From the cell containing the given text, extract its center point as (x, y) coordinate. 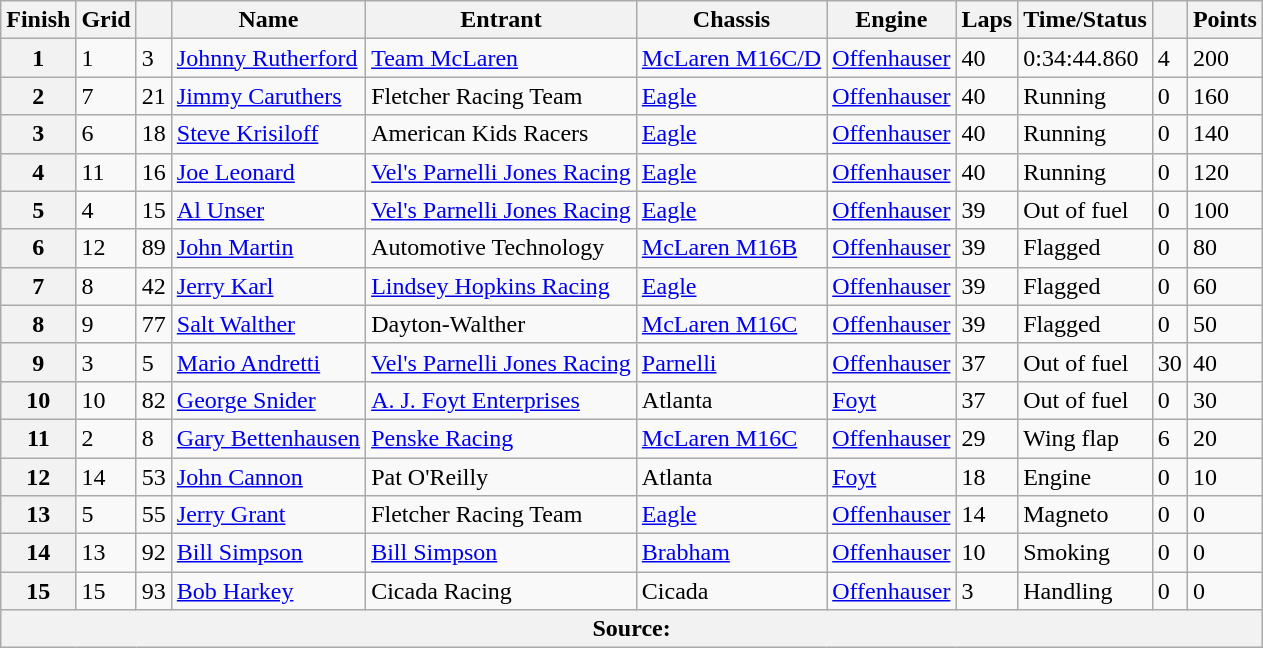
John Cannon (268, 477)
100 (1224, 210)
82 (154, 400)
Lindsey Hopkins Racing (502, 286)
McLaren M16C/D (731, 58)
Time/Status (1086, 20)
Magneto (1086, 515)
77 (154, 324)
Automotive Technology (502, 248)
Brabham (731, 553)
20 (1224, 438)
21 (154, 96)
Gary Bettenhausen (268, 438)
Pat O'Reilly (502, 477)
Bob Harkey (268, 591)
Finish (38, 20)
Parnelli (731, 362)
93 (154, 591)
Grid (106, 20)
Handling (1086, 591)
Laps (987, 20)
120 (1224, 172)
50 (1224, 324)
McLaren M16B (731, 248)
Entrant (502, 20)
29 (987, 438)
Jimmy Caruthers (268, 96)
Name (268, 20)
Penske Racing (502, 438)
Chassis (731, 20)
Jerry Grant (268, 515)
140 (1224, 134)
89 (154, 248)
A. J. Foyt Enterprises (502, 400)
American Kids Racers (502, 134)
92 (154, 553)
Cicada (731, 591)
Al Unser (268, 210)
53 (154, 477)
Joe Leonard (268, 172)
Johnny Rutherford (268, 58)
Points (1224, 20)
Steve Krisiloff (268, 134)
0:34:44.860 (1086, 58)
Jerry Karl (268, 286)
John Martin (268, 248)
16 (154, 172)
42 (154, 286)
Cicada Racing (502, 591)
Source: (632, 629)
Salt Walther (268, 324)
60 (1224, 286)
80 (1224, 248)
Mario Andretti (268, 362)
Wing flap (1086, 438)
George Snider (268, 400)
Dayton-Walther (502, 324)
55 (154, 515)
Smoking (1086, 553)
Team McLaren (502, 58)
200 (1224, 58)
160 (1224, 96)
